Determine the (x, y) coordinate at the center of the cell enclosing the given text.  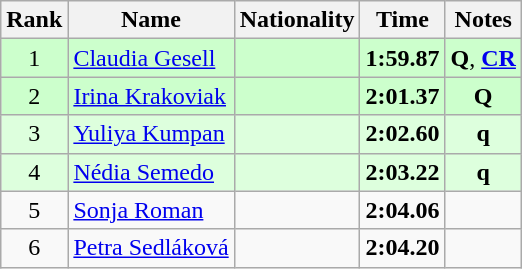
2:03.22 (402, 172)
Nationality (297, 20)
Q, CR (483, 58)
Q (483, 96)
Notes (483, 20)
2 (34, 96)
2:02.60 (402, 134)
Yuliya Kumpan (151, 134)
2:01.37 (402, 96)
5 (34, 210)
2:04.06 (402, 210)
Sonja Roman (151, 210)
3 (34, 134)
Rank (34, 20)
Irina Krakoviak (151, 96)
6 (34, 248)
Time (402, 20)
1 (34, 58)
Claudia Gesell (151, 58)
4 (34, 172)
2:04.20 (402, 248)
Petra Sedláková (151, 248)
Nédia Semedo (151, 172)
1:59.87 (402, 58)
Name (151, 20)
